Find where the given text appears and provide that cell's center as (x, y) coordinate. 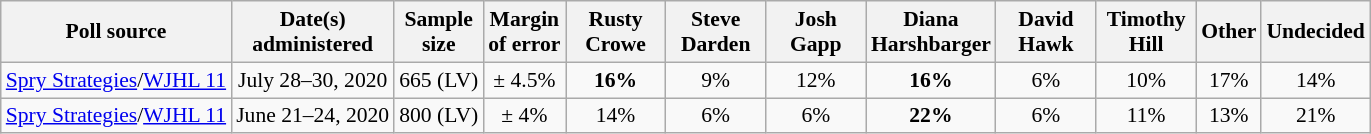
Marginof error (524, 32)
Poll source (116, 32)
± 4% (524, 116)
Date(s)administered (312, 32)
13% (1228, 116)
± 4.5% (524, 80)
TimothyHill (1146, 32)
JoshGapp (816, 32)
July 28–30, 2020 (312, 80)
DianaHarshbarger (931, 32)
Samplesize (438, 32)
Other (1228, 32)
12% (816, 80)
Undecided (1315, 32)
17% (1228, 80)
800 (LV) (438, 116)
DavidHawk (1046, 32)
RustyCrowe (616, 32)
10% (1146, 80)
SteveDarden (716, 32)
9% (716, 80)
21% (1315, 116)
665 (LV) (438, 80)
June 21–24, 2020 (312, 116)
22% (931, 116)
11% (1146, 116)
